Identify which cell holds the provided text, then report its (x, y) central coordinate. 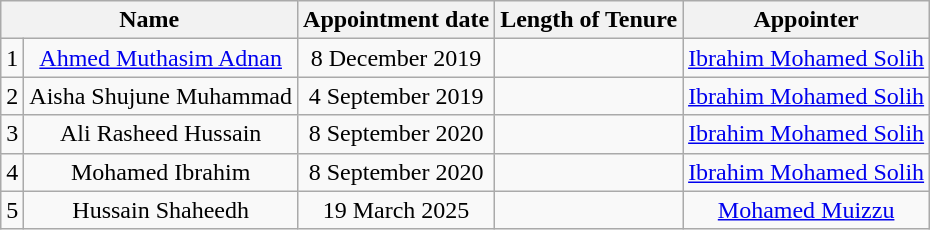
Aisha Shujune Muhammad (161, 96)
Appointer (806, 20)
Length of Tenure (589, 20)
2 (12, 96)
Mohamed Muizzu (806, 210)
3 (12, 134)
Name (150, 20)
Ali Rasheed Hussain (161, 134)
Appointment date (396, 20)
8 December 2019 (396, 58)
19 March 2025 (396, 210)
4 September 2019 (396, 96)
Mohamed Ibrahim (161, 172)
1 (12, 58)
Hussain Shaheedh (161, 210)
Ahmed Muthasim Adnan (161, 58)
5 (12, 210)
4 (12, 172)
